From the cell containing the given text, extract its center point as [x, y] coordinate. 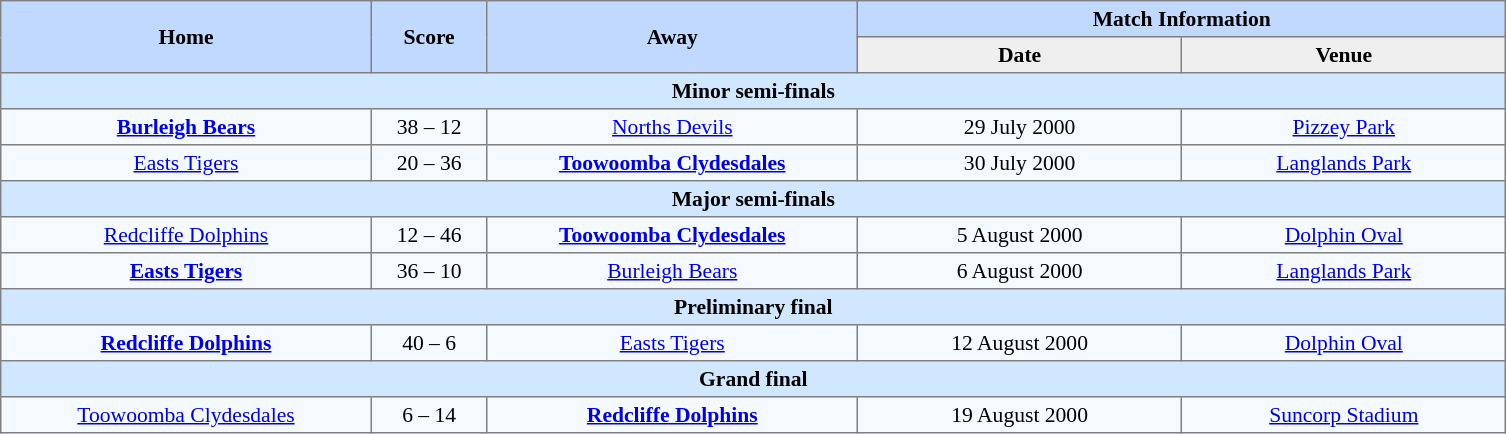
Match Information [1182, 19]
38 – 12 [429, 127]
Score [429, 37]
Venue [1344, 55]
5 August 2000 [1020, 235]
36 – 10 [429, 271]
30 July 2000 [1020, 163]
12 – 46 [429, 235]
Away [672, 37]
Pizzey Park [1344, 127]
Home [186, 37]
Date [1020, 55]
12 August 2000 [1020, 343]
Major semi-finals [754, 199]
Suncorp Stadium [1344, 415]
Norths Devils [672, 127]
Minor semi-finals [754, 91]
Grand final [754, 379]
6 August 2000 [1020, 271]
29 July 2000 [1020, 127]
Preliminary final [754, 307]
6 – 14 [429, 415]
40 – 6 [429, 343]
19 August 2000 [1020, 415]
20 – 36 [429, 163]
